Return the [x, y] coordinate for the center point of the cell that contains the specified text.  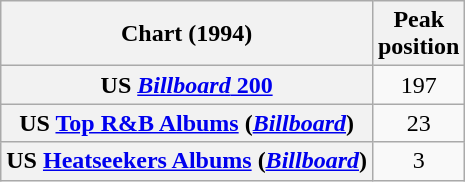
US Top R&B Albums (Billboard) [187, 123]
3 [418, 161]
Peak position [418, 34]
US Heatseekers Albums (Billboard) [187, 161]
197 [418, 85]
23 [418, 123]
US Billboard 200 [187, 85]
Chart (1994) [187, 34]
